For the text-containing cell, return its midpoint in (x, y) coordinate format. 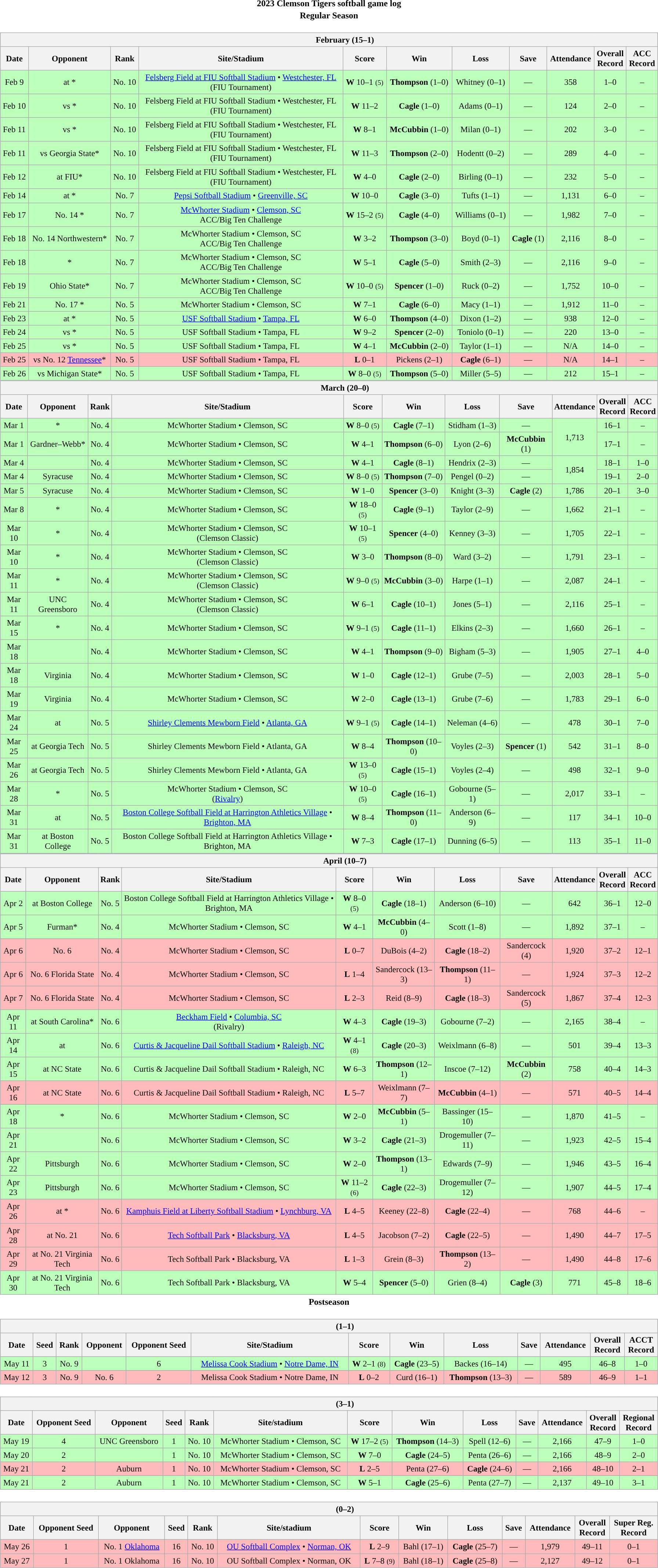
W 15–2 (5) (365, 214)
Cagle (8–1) (413, 463)
W 6–3 (355, 1069)
2,165 (575, 1021)
Gobourne (5–1) (472, 794)
1,912 (571, 304)
29–1 (612, 699)
W 11–2 (6) (355, 1187)
Thompson (13–2) (467, 1259)
May 20 (16, 1455)
44–7 (612, 1235)
20–1 (612, 490)
212 (571, 373)
W 6–1 (363, 604)
Mar 15 (14, 628)
W 7–1 (365, 304)
Pepsi Softball Stadium • Greenville, SC (241, 196)
Apr 18 (13, 1117)
Grube (7–6) (472, 699)
Toniolo (0–1) (480, 332)
Apr 23 (13, 1187)
Smith (2–3) (480, 262)
Feb 19 (15, 286)
Thompson (14–3) (427, 1441)
Sandercock (5) (526, 998)
Kamphuis Field at Liberty Softball Stadium • Lynchburg, VA (229, 1212)
Boyd (0–1) (480, 239)
642 (575, 903)
L 0–7 (355, 950)
18–1 (612, 463)
Feb 21 (15, 304)
Cagle (14–1) (413, 723)
1,923 (575, 1140)
at No. 21 (62, 1235)
W 9–0 (5) (363, 580)
L 0–2 (369, 1377)
12–1 (643, 950)
36–1 (612, 903)
Spell (12–6) (490, 1441)
495 (565, 1364)
Penta (27–7) (490, 1483)
2,087 (575, 580)
Mar 5 (14, 490)
40–5 (612, 1093)
Anderson (6–9) (472, 817)
34–1 (612, 817)
Milan (0–1) (480, 130)
Cagle (19–3) (404, 1021)
Mar 8 (14, 510)
DuBois (4–2) (404, 950)
May 12 (17, 1377)
No. 17 * (69, 304)
1,979 (550, 1547)
Apr 21 (13, 1140)
Apr 14 (13, 1046)
23–1 (612, 557)
Cagle (1–0) (419, 106)
W 6–0 (365, 318)
37–2 (612, 950)
Cagle (2–0) (419, 177)
Tufts (1–1) (480, 196)
McCubbin (1) (526, 444)
Voyles (2–3) (472, 747)
Spencer (1) (526, 747)
W 11–2 (365, 106)
vs Georgia State* (69, 153)
Hodentt (0–2) (480, 153)
1,920 (575, 950)
1,867 (575, 998)
Cagle (3–0) (419, 196)
W 11–3 (365, 153)
Grien (8–4) (467, 1283)
Cagle (12–1) (413, 676)
938 (571, 318)
vs Michigan State* (69, 373)
Inscoe (7–12) (467, 1069)
46–9 (607, 1377)
Thompson (5–0) (419, 373)
Spencer (3–0) (413, 490)
Cagle (22–5) (467, 1235)
19–1 (612, 477)
12–3 (643, 998)
McCubbin (4–1) (467, 1093)
17–1 (612, 444)
1,791 (575, 557)
768 (575, 1212)
Stidham (1–3) (472, 426)
289 (571, 153)
1,892 (575, 927)
Whitney (0–1) (480, 82)
Pengel (0–2) (472, 477)
37–4 (612, 998)
Spencer (4–0) (413, 533)
Lyon (2–6) (472, 444)
L 1–4 (355, 974)
Thompson (7–0) (413, 477)
Dunning (6–5) (472, 841)
Dixon (1–2) (480, 318)
L 7–8 (9) (379, 1561)
Knight (3–3) (472, 490)
Cagle (18–2) (467, 950)
W 3–0 (363, 557)
Bassinger (15–10) (467, 1117)
1,752 (571, 286)
Thompson (9–0) (413, 651)
15–1 (610, 373)
Cagle (22–3) (404, 1187)
W 7–0 (369, 1455)
Gardner–Webb* (58, 444)
38–4 (612, 1021)
Spencer (1–0) (419, 286)
No. 14 * (69, 214)
Ward (3–2) (472, 557)
Drogemuller (7–12) (467, 1187)
Jones (5–1) (472, 604)
1,905 (575, 651)
Cagle (25–6) (427, 1483)
(3–1) (329, 1404)
Cagle (24–6) (490, 1469)
Pickens (2–1) (419, 360)
1,660 (575, 628)
14–4 (643, 1093)
1,131 (571, 196)
Cagle (23–5) (416, 1364)
Mar 19 (14, 699)
30–1 (612, 723)
April (10–7) (329, 861)
220 (571, 332)
28–1 (612, 676)
Penta (26–6) (490, 1455)
45–8 (612, 1283)
2,137 (562, 1483)
Scott (1–8) (467, 927)
1,870 (575, 1117)
Keeney (22–8) (404, 1212)
Thompson (11–1) (467, 974)
vs No. 12 Tennessee* (69, 360)
at FIU* (69, 177)
W 10–0 (365, 196)
W 4–1 (8) (355, 1046)
39–4 (612, 1046)
1,783 (575, 699)
May 26 (17, 1547)
McCubbin (2) (526, 1069)
21–1 (612, 510)
Apr 26 (13, 1212)
Feb 17 (15, 214)
113 (575, 841)
35–1 (612, 841)
Jacobson (7–2) (404, 1235)
1,946 (575, 1164)
Mar 25 (14, 747)
May 11 (17, 1364)
Ruck (0–2) (480, 286)
1,786 (575, 490)
22–1 (612, 533)
Beckham Field • Columbia, SC(Rivalry) (229, 1021)
Super Reg.Record (634, 1528)
Feb 14 (15, 196)
24–1 (612, 580)
W 5–4 (355, 1283)
L 0–1 (365, 360)
Neleman (4–6) (472, 723)
478 (575, 723)
44–6 (612, 1212)
Thompson (10–0) (413, 747)
Weixlmann (6–8) (467, 1046)
Bahl (17–1) (423, 1547)
McCubbin (2–0) (419, 346)
Cagle (7–1) (413, 426)
571 (575, 1093)
Apr 16 (13, 1093)
Bahl (18–1) (423, 1561)
Apr 28 (13, 1235)
Cagle (6–1) (480, 360)
48–9 (603, 1455)
Penta (27–6) (427, 1469)
W 17–2 (5) (369, 1441)
W 13–0 (5) (363, 770)
Cagle (3) (526, 1283)
4 (64, 1441)
McCubbin (5–1) (404, 1117)
Miller (5–5) (480, 373)
358 (571, 82)
L 1–3 (355, 1259)
37–1 (612, 927)
33–1 (612, 794)
49–11 (592, 1547)
49–10 (603, 1483)
Thompson (12–1) (404, 1069)
W 9–2 (365, 332)
1–1 (641, 1377)
Apr 11 (13, 1021)
1,662 (575, 510)
Apr 2 (13, 903)
Williams (0–1) (480, 214)
RegionalRecord (639, 1422)
W 7–3 (363, 841)
W 18–0 (5) (363, 510)
McCubbin (4–0) (404, 927)
Thompson (4–0) (419, 318)
771 (575, 1283)
February (15–1) (329, 40)
Cagle (15–1) (413, 770)
Thompson (3–0) (419, 239)
15–4 (643, 1140)
14–0 (610, 346)
Thompson (13–3) (480, 1377)
Anderson (6–10) (467, 903)
(1–1) (329, 1326)
Weixlmann (7–7) (404, 1093)
Thompson (1–0) (419, 82)
Cagle (22–4) (467, 1212)
Grein (8–3) (404, 1259)
Cagle (24–5) (427, 1455)
Grube (7–5) (472, 676)
Apr 29 (13, 1259)
Macy (1–1) (480, 304)
Cagle (6–0) (419, 304)
L 2–5 (369, 1469)
May 19 (16, 1441)
Cagle (2) (526, 490)
Cagle (20–3) (404, 1046)
Harpe (1–1) (472, 580)
37–3 (612, 974)
L 5–7 (355, 1093)
W 2–1 (8) (369, 1364)
W 4–0 (365, 177)
42–5 (612, 1140)
Furman* (62, 927)
Cagle (16–1) (413, 794)
Feb 26 (15, 373)
Feb 24 (15, 332)
13–0 (610, 332)
Curd (16–1) (416, 1377)
1,924 (575, 974)
Adams (0–1) (480, 106)
Sandercock (4) (526, 950)
Thompson (6–0) (413, 444)
Cagle (25–7) (475, 1547)
Edwards (7–9) (467, 1164)
26–1 (612, 628)
40–4 (612, 1069)
Cagle (11–1) (413, 628)
2,127 (550, 1561)
Cagle (1) (528, 239)
12–2 (643, 974)
Cagle (18–1) (404, 903)
Drogemuller (7–11) (467, 1140)
17–5 (643, 1235)
542 (575, 747)
Cagle (10–1) (413, 604)
Mar 28 (14, 794)
Thompson (13–1) (404, 1164)
2–1 (639, 1469)
Feb 9 (15, 82)
44–8 (612, 1259)
Cagle (5–0) (419, 262)
1,705 (575, 533)
Cagle (9–1) (413, 510)
117 (575, 817)
Thompson (2–0) (419, 153)
46–8 (607, 1364)
16–1 (612, 426)
Cagle (17–1) (413, 841)
May 27 (17, 1561)
124 (571, 106)
44–5 (612, 1187)
1,854 (575, 470)
ACCTRecord (641, 1344)
758 (575, 1069)
No. 14 Northwestern* (69, 239)
3–1 (639, 1483)
13–3 (643, 1046)
Spencer (5–0) (404, 1283)
Feb 23 (15, 318)
27–1 (612, 651)
Cagle (13–1) (413, 699)
1,982 (571, 214)
Taylor (2–9) (472, 510)
L 2–3 (355, 998)
41–5 (612, 1117)
49–12 (592, 1561)
Thompson (8–0) (413, 557)
Ohio State* (69, 286)
(0–2) (329, 1509)
589 (565, 1377)
16–4 (643, 1164)
Cagle (18–3) (467, 998)
48–10 (603, 1469)
L 2–9 (379, 1547)
W 4–3 (355, 1021)
501 (575, 1046)
Feb 12 (15, 177)
McCubbin (3–0) (413, 580)
Reid (8–9) (404, 998)
Voyles (2–4) (472, 770)
Apr 15 (13, 1069)
Thompson (11–0) (413, 817)
17–4 (643, 1187)
McWhorter Stadium • Clemson, SC(Rivalry) (228, 794)
Apr 5 (13, 927)
47–9 (603, 1441)
Birling (0–1) (480, 177)
Gobourne (7–2) (467, 1021)
Sandercock (13–3) (404, 974)
232 (571, 177)
W 8–1 (365, 130)
McCubbin (1–0) (419, 130)
2,017 (575, 794)
17–6 (643, 1259)
Cagle (25–8) (475, 1561)
Backes (16–14) (480, 1364)
Spencer (2–0) (419, 332)
Bigham (5–3) (472, 651)
Apr 22 (13, 1164)
14–3 (643, 1069)
31–1 (612, 747)
at South Carolina* (62, 1021)
1,713 (575, 437)
Apr 7 (13, 998)
202 (571, 130)
43–5 (612, 1164)
6 (159, 1364)
Mar 26 (14, 770)
18–6 (643, 1283)
25–1 (612, 604)
498 (575, 770)
2,003 (575, 676)
Taylor (1–1) (480, 346)
Cagle (21–3) (404, 1140)
Elkins (2–3) (472, 628)
Mar 24 (14, 723)
Kenney (3–3) (472, 533)
1,907 (575, 1187)
Apr 30 (13, 1283)
Cagle (4–0) (419, 214)
March (20–0) (329, 388)
32–1 (612, 770)
Hendrix (2–3) (472, 463)
Feb 10 (15, 106)
14–1 (610, 360)
